Extract the (X, Y) coordinate from the center of the cell holding the provided text.  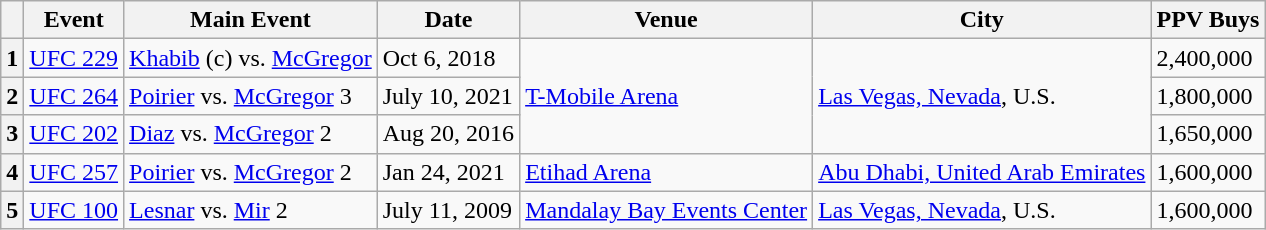
City (982, 20)
Poirier vs. McGregor 3 (251, 96)
Etihad Arena (666, 172)
T-Mobile Arena (666, 96)
July 11, 2009 (448, 210)
Jan 24, 2021 (448, 172)
5 (12, 210)
Lesnar vs. Mir 2 (251, 210)
Aug 20, 2016 (448, 134)
Poirier vs. McGregor 2 (251, 172)
Mandalay Bay Events Center (666, 210)
2,400,000 (1208, 58)
3 (12, 134)
Event (74, 20)
Khabib (c) vs. McGregor (251, 58)
UFC 264 (74, 96)
UFC 100 (74, 210)
2 (12, 96)
July 10, 2021 (448, 96)
Venue (666, 20)
UFC 202 (74, 134)
Abu Dhabi, United Arab Emirates (982, 172)
1,650,000 (1208, 134)
4 (12, 172)
PPV Buys (1208, 20)
Date (448, 20)
Oct 6, 2018 (448, 58)
Diaz vs. McGregor 2 (251, 134)
1,800,000 (1208, 96)
Main Event (251, 20)
1 (12, 58)
UFC 229 (74, 58)
UFC 257 (74, 172)
